Find where the given text appears and provide that cell's center as [X, Y] coordinate. 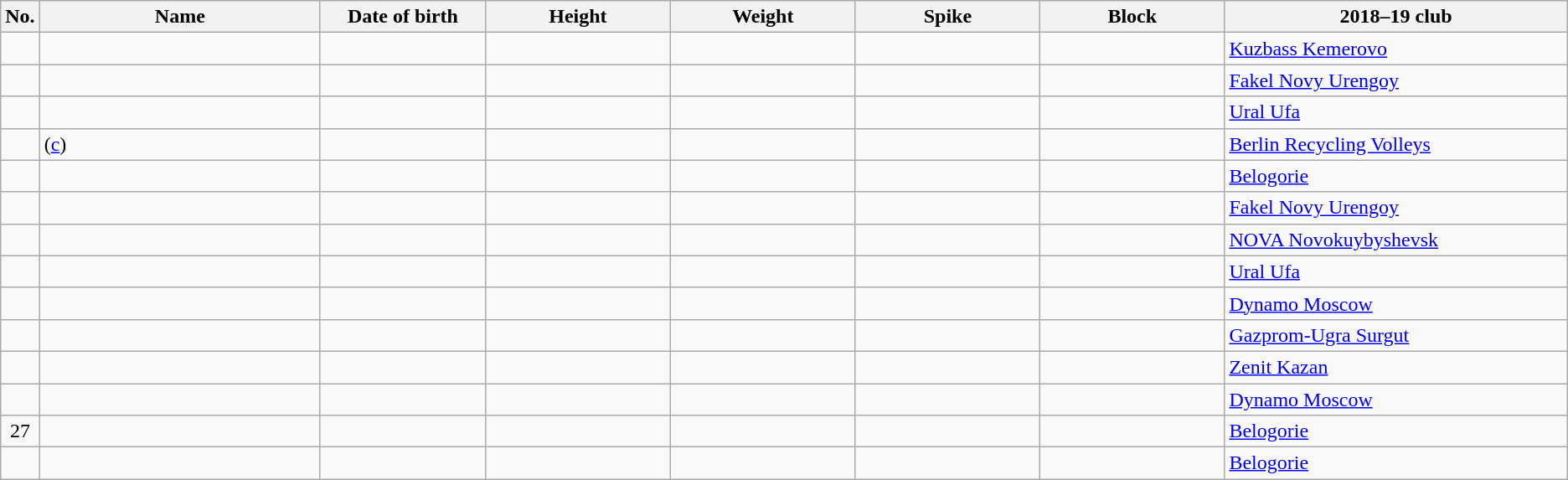
Weight [762, 17]
Zenit Kazan [1395, 367]
2018–19 club [1395, 17]
Block [1132, 17]
27 [20, 431]
No. [20, 17]
Date of birth [402, 17]
Kuzbass Kemerovo [1395, 49]
Spike [947, 17]
Berlin Recycling Volleys [1395, 144]
Name [179, 17]
Height [578, 17]
NOVA Novokuybyshevsk [1395, 240]
Gazprom-Ugra Surgut [1395, 335]
(c) [179, 144]
